From the cell containing the given text, extract its center point as [X, Y] coordinate. 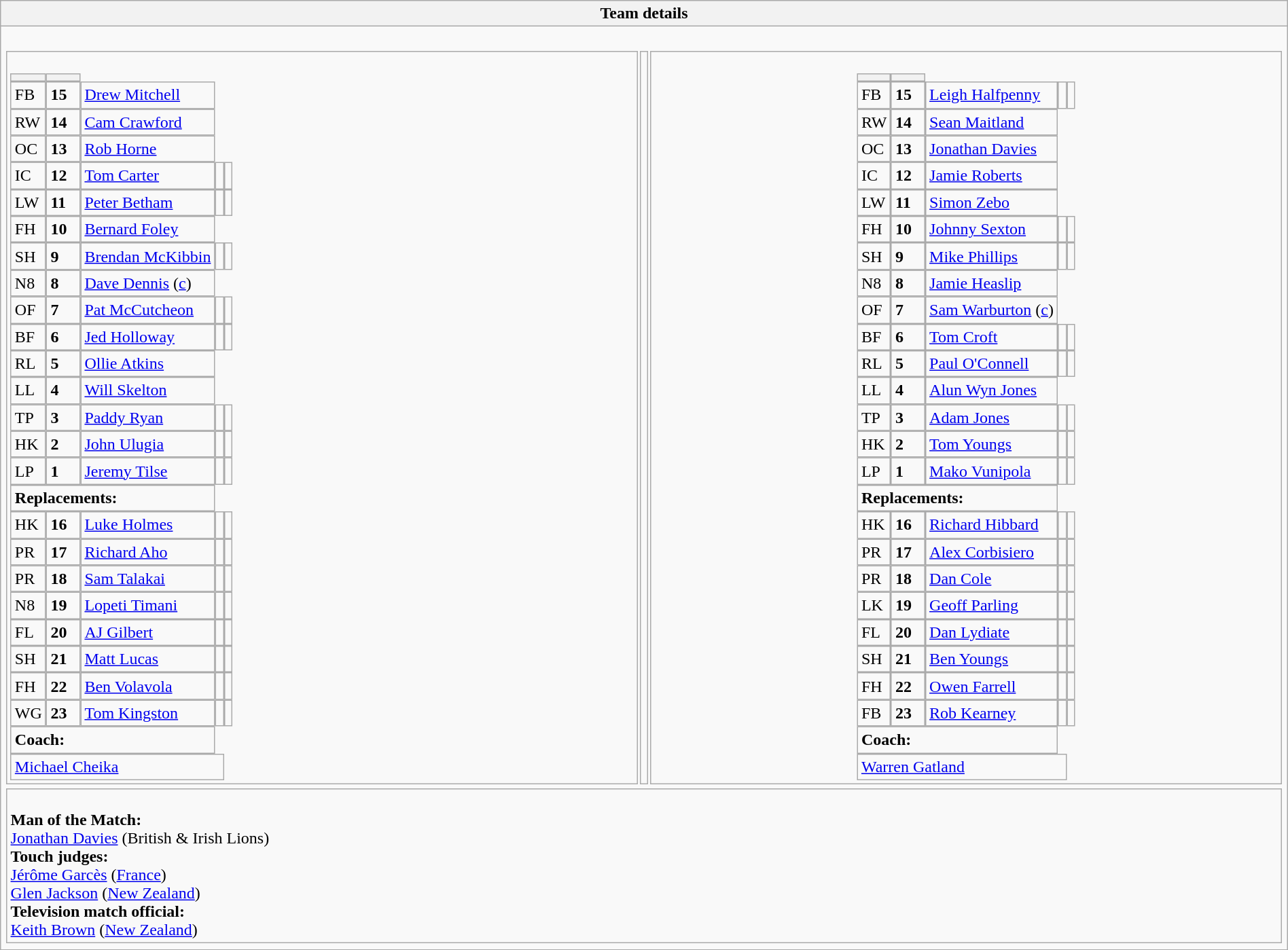
John Ulugia [148, 444]
Alun Wyn Jones [992, 390]
Adam Jones [992, 418]
Will Skelton [148, 390]
Mike Phillips [992, 257]
Matt Lucas [148, 659]
Bernard Foley [148, 230]
Pat McCutcheon [148, 310]
Richard Hibbard [992, 525]
Peter Betham [148, 202]
Simon Zebo [992, 202]
Dan Cole [992, 579]
WG [29, 713]
Sam Talakai [148, 579]
Ben Youngs [992, 659]
Cam Crawford [148, 122]
Tom Croft [992, 337]
Ollie Atkins [148, 364]
Jamie Roberts [992, 176]
Jamie Heaslip [992, 283]
Paul O'Connell [992, 364]
Brendan McKibbin [148, 257]
Sean Maitland [992, 122]
Dave Dennis (c) [148, 283]
Team details [644, 14]
Paddy Ryan [148, 418]
Rob Horne [148, 149]
Sam Warburton (c) [992, 310]
Lopeti Timani [148, 606]
Tom Kingston [148, 713]
Richard Aho [148, 552]
Warren Gatland [962, 767]
Jeremy Tilse [148, 471]
Alex Corbisiero [992, 552]
Owen Farrell [992, 687]
AJ Gilbert [148, 632]
Jed Holloway [148, 337]
Geoff Parling [992, 606]
Rob Kearney [992, 713]
Ben Volavola [148, 687]
Dan Lydiate [992, 632]
Tom Carter [148, 176]
Luke Holmes [148, 525]
Michael Cheika [118, 767]
LK [874, 606]
Mako Vunipola [992, 471]
Drew Mitchell [148, 95]
Jonathan Davies [992, 149]
Tom Youngs [992, 444]
Leigh Halfpenny [992, 95]
Johnny Sexton [992, 230]
